Extract the (x, y) coordinate from the center of the cell holding the provided text.  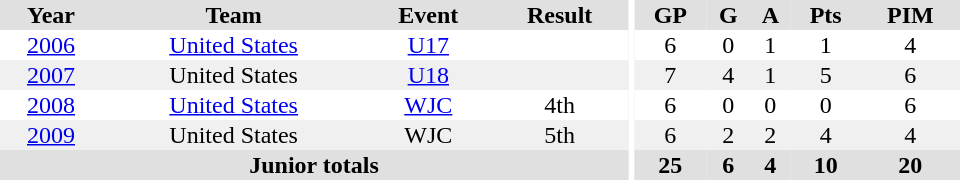
7 (670, 75)
A (770, 15)
2008 (51, 105)
G (728, 15)
Junior totals (314, 165)
5 (826, 75)
2009 (51, 135)
10 (826, 165)
5th (560, 135)
U18 (428, 75)
4th (560, 105)
2007 (51, 75)
25 (670, 165)
20 (910, 165)
Team (234, 15)
U17 (428, 45)
Pts (826, 15)
2006 (51, 45)
GP (670, 15)
PIM (910, 15)
Year (51, 15)
Result (560, 15)
Event (428, 15)
